Find where the given text appears and provide that cell's center as [x, y] coordinate. 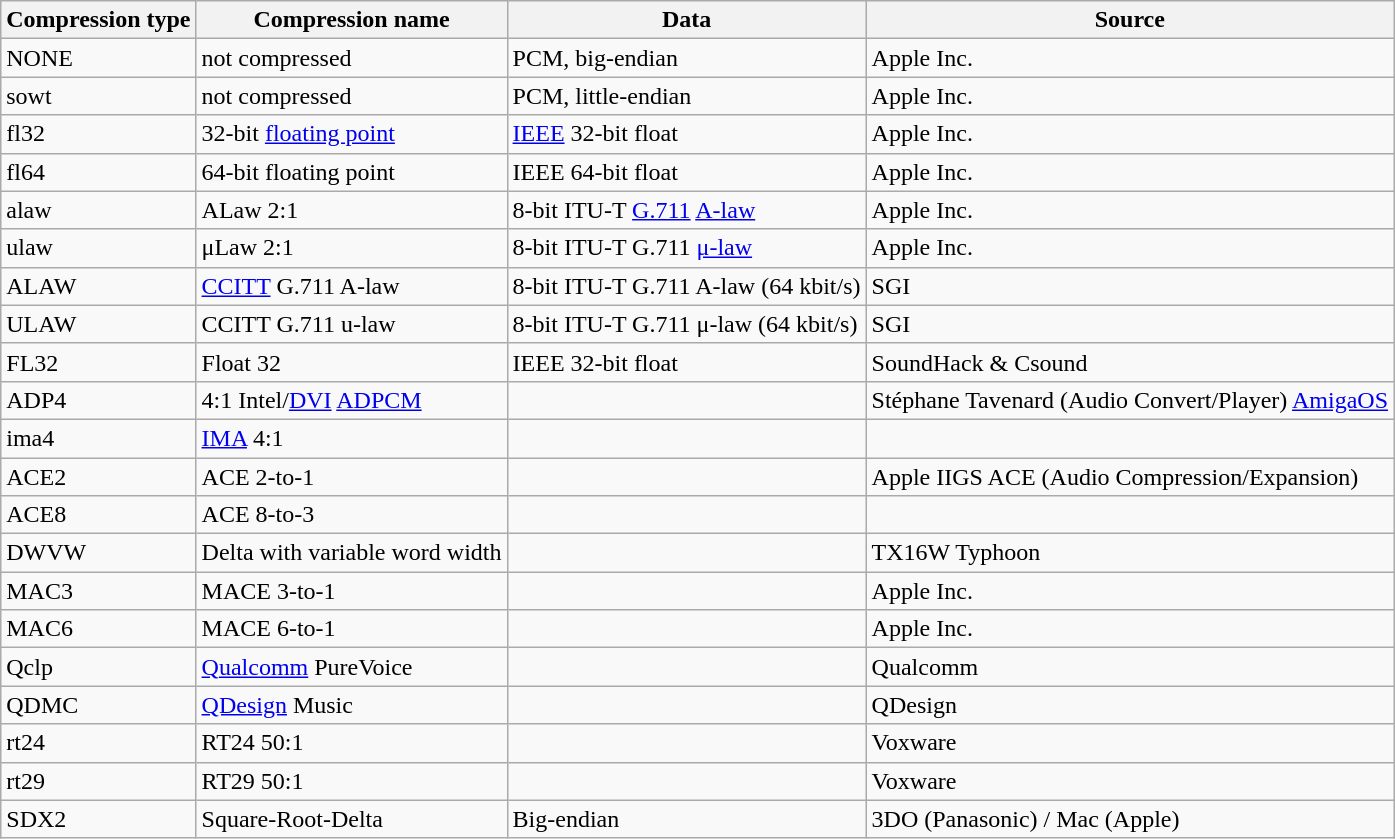
QDesign Music [352, 705]
ACE 2-to-1 [352, 477]
RT24 50:1 [352, 743]
3DO (Panasonic) / Mac (Apple) [1130, 819]
Qualcomm [1130, 667]
Square-Root-Delta [352, 819]
CCITT G.711 u-law [352, 324]
64-bit floating point [352, 172]
sowt [98, 96]
rt24 [98, 743]
CCITT G.711 A-law [352, 286]
Data [686, 20]
Delta with variable word width [352, 553]
NONE [98, 58]
FL32 [98, 362]
IMA 4:1 [352, 438]
SDX2 [98, 819]
ima4 [98, 438]
PCM, little-endian [686, 96]
Source [1130, 20]
Float 32 [352, 362]
ACE 8-to-3 [352, 515]
TX16W Typhoon [1130, 553]
DWVW [98, 553]
8-bit ITU-T G.711 A-law (64 kbit/s) [686, 286]
32-bit floating point [352, 134]
MACE 3-to-1 [352, 591]
RT29 50:1 [352, 781]
IEEE 64-bit float [686, 172]
fl64 [98, 172]
Compression name [352, 20]
alaw [98, 210]
QDMC [98, 705]
SoundHack & Csound [1130, 362]
4:1 Intel/DVI ADPCM [352, 400]
Qclp [98, 667]
PCM, big-endian [686, 58]
rt29 [98, 781]
ACE2 [98, 477]
ULAW [98, 324]
fl32 [98, 134]
μLaw 2:1 [352, 248]
MACE 6-to-1 [352, 629]
QDesign [1130, 705]
8-bit ITU-T G.711 μ-law (64 kbit/s) [686, 324]
MAC6 [98, 629]
Compression type [98, 20]
ACE8 [98, 515]
MAC3 [98, 591]
Big-endian [686, 819]
ulaw [98, 248]
Apple IIGS ACE (Audio Compression/Expansion) [1130, 477]
8-bit ITU-T G.711 A-law [686, 210]
8-bit ITU-T G.711 μ-law [686, 248]
ADP4 [98, 400]
ALAW [98, 286]
Stéphane Tavenard (Audio Convert/Player) AmigaOS [1130, 400]
ALaw 2:1 [352, 210]
Qualcomm PureVoice [352, 667]
